Capture the cell that displays the provided text and extract its [x, y] central coordinate. 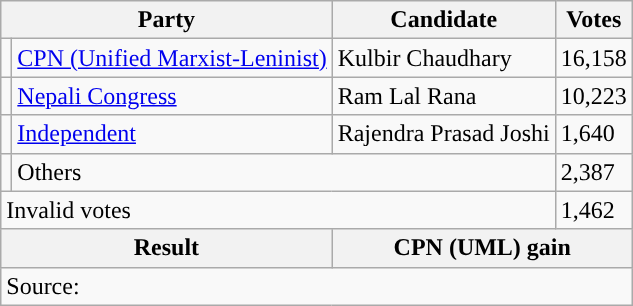
CPN (Unified Marxist-Leninist) [172, 58]
1,462 [594, 210]
Others [284, 172]
Result [166, 248]
Nepali Congress [172, 96]
10,223 [594, 96]
1,640 [594, 134]
Candidate [444, 20]
Kulbir Chaudhary [444, 58]
2,387 [594, 172]
Invalid votes [278, 210]
CPN (UML) gain [482, 248]
Ram Lal Rana [444, 96]
Rajendra Prasad Joshi [444, 134]
Votes [594, 20]
Party [166, 20]
Source: [317, 286]
16,158 [594, 58]
Independent [172, 134]
